Locate the cell with the specified text and output its [x, y] center coordinate. 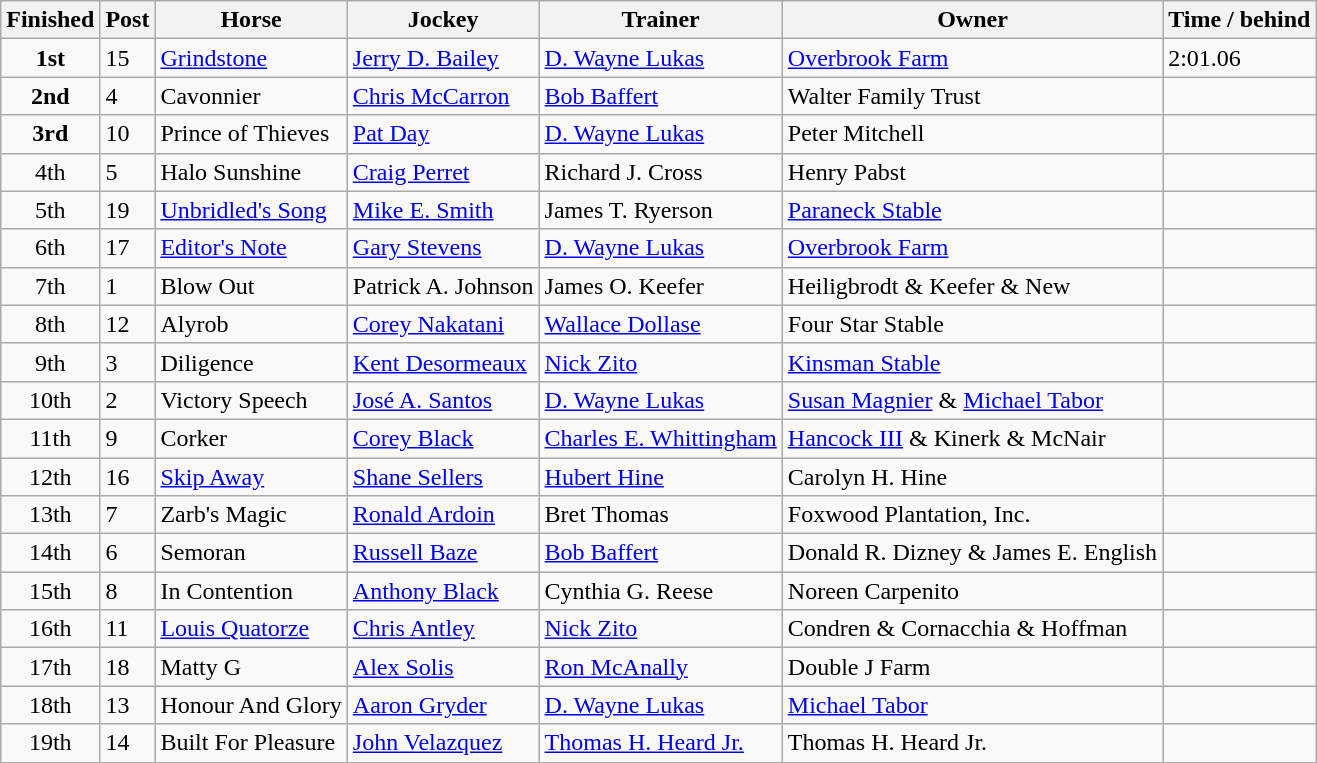
Double J Farm [972, 667]
1 [128, 286]
Bret Thomas [660, 515]
16 [128, 477]
Louis Quatorze [251, 629]
9 [128, 438]
17 [128, 248]
Peter Mitchell [972, 134]
6th [50, 248]
2 [128, 400]
Chris Antley [443, 629]
Four Star Stable [972, 324]
5th [50, 210]
Aaron Gryder [443, 705]
Craig Perret [443, 172]
Kent Desormeaux [443, 362]
2:01.06 [1240, 58]
Heiligbrodt & Keefer & New [972, 286]
Semoran [251, 553]
James T. Ryerson [660, 210]
8th [50, 324]
Henry Pabst [972, 172]
9th [50, 362]
Zarb's Magic [251, 515]
Michael Tabor [972, 705]
2nd [50, 96]
Patrick A. Johnson [443, 286]
1st [50, 58]
17th [50, 667]
Carolyn H. Hine [972, 477]
Corker [251, 438]
Post [128, 20]
10 [128, 134]
Anthony Black [443, 591]
Chris McCarron [443, 96]
19 [128, 210]
Cavonnier [251, 96]
14 [128, 743]
Richard J. Cross [660, 172]
Built For Pleasure [251, 743]
Corey Nakatani [443, 324]
Paraneck Stable [972, 210]
James O. Keefer [660, 286]
Time / behind [1240, 20]
18 [128, 667]
Condren & Cornacchia & Hoffman [972, 629]
6 [128, 553]
15 [128, 58]
Victory Speech [251, 400]
Skip Away [251, 477]
Pat Day [443, 134]
Jerry D. Bailey [443, 58]
13th [50, 515]
7th [50, 286]
Owner [972, 20]
Corey Black [443, 438]
12 [128, 324]
Diligence [251, 362]
Alex Solis [443, 667]
Prince of Thieves [251, 134]
John Velazquez [443, 743]
3rd [50, 134]
Honour And Glory [251, 705]
Russell Baze [443, 553]
Editor's Note [251, 248]
Jockey [443, 20]
15th [50, 591]
Halo Sunshine [251, 172]
Ronald Ardoin [443, 515]
Charles E. Whittingham [660, 438]
Mike E. Smith [443, 210]
Donald R. Dizney & James E. English [972, 553]
18th [50, 705]
Horse [251, 20]
Alyrob [251, 324]
4 [128, 96]
14th [50, 553]
Shane Sellers [443, 477]
Ron McAnally [660, 667]
4th [50, 172]
Trainer [660, 20]
Finished [50, 20]
Walter Family Trust [972, 96]
5 [128, 172]
Grindstone [251, 58]
Matty G [251, 667]
Kinsman Stable [972, 362]
12th [50, 477]
Gary Stevens [443, 248]
11th [50, 438]
7 [128, 515]
In Contention [251, 591]
8 [128, 591]
16th [50, 629]
Hubert Hine [660, 477]
Hancock III & Kinerk & McNair [972, 438]
Susan Magnier & Michael Tabor [972, 400]
10th [50, 400]
Noreen Carpenito [972, 591]
13 [128, 705]
Cynthia G. Reese [660, 591]
19th [50, 743]
Foxwood Plantation, Inc. [972, 515]
Unbridled's Song [251, 210]
11 [128, 629]
José A. Santos [443, 400]
Blow Out [251, 286]
3 [128, 362]
Wallace Dollase [660, 324]
